For the text-containing cell, return its midpoint in (X, Y) coordinate format. 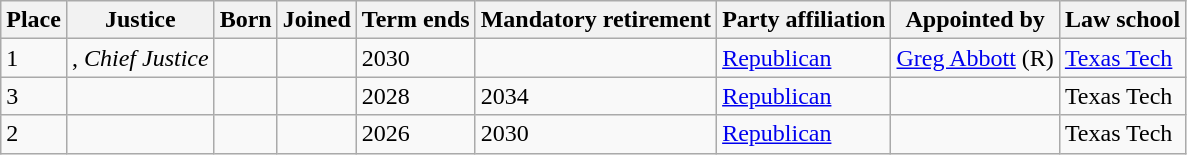
Term ends (416, 20)
2034 (596, 96)
Law school (1122, 20)
Born (246, 20)
1 (34, 58)
Justice (140, 20)
2 (34, 134)
Place (34, 20)
, Chief Justice (140, 58)
3 (34, 96)
Joined (316, 20)
Mandatory retirement (596, 20)
2028 (416, 96)
Party affiliation (804, 20)
Appointed by (975, 20)
Greg Abbott (R) (975, 58)
2026 (416, 134)
